Extract the (x, y) coordinate from the center of the cell holding the provided text.  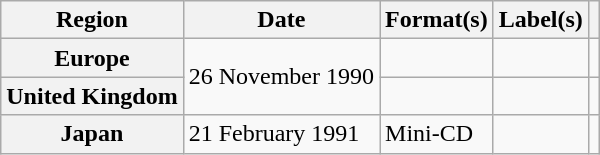
Region (92, 20)
Format(s) (437, 20)
Mini-CD (437, 134)
Date (281, 20)
United Kingdom (92, 96)
26 November 1990 (281, 77)
Japan (92, 134)
Label(s) (540, 20)
Europe (92, 58)
21 February 1991 (281, 134)
